Identify which cell holds the provided text, then report its (x, y) central coordinate. 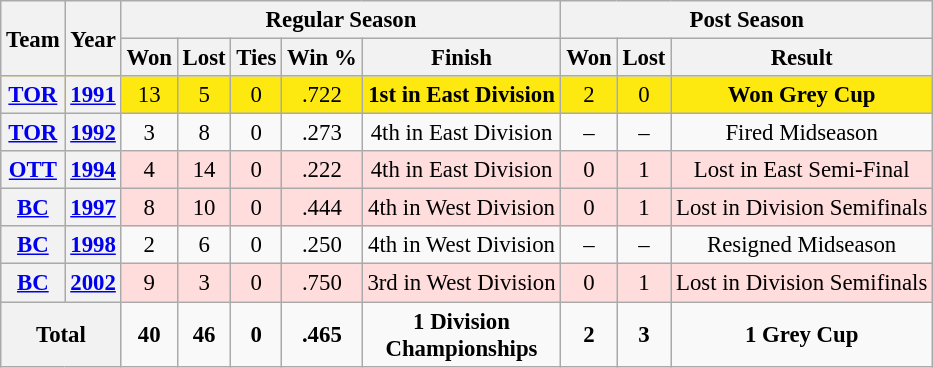
1998 (93, 245)
.273 (322, 133)
.465 (322, 334)
9 (149, 283)
Year (93, 38)
46 (204, 334)
Win % (322, 58)
Fired Midseason (802, 133)
.750 (322, 283)
Won Grey Cup (802, 95)
.250 (322, 245)
4 (149, 170)
.722 (322, 95)
1992 (93, 133)
1 Grey Cup (802, 334)
1997 (93, 208)
2002 (93, 283)
6 (204, 245)
Team (33, 38)
.444 (322, 208)
Lost in East Semi-Final (802, 170)
.222 (322, 170)
Post Season (747, 20)
OTT (33, 170)
13 (149, 95)
10 (204, 208)
1 DivisionChampionships (462, 334)
Finish (462, 58)
Regular Season (341, 20)
1st in East Division (462, 95)
1994 (93, 170)
40 (149, 334)
1991 (93, 95)
Result (802, 58)
3rd in West Division (462, 283)
5 (204, 95)
Ties (256, 58)
Resigned Midseason (802, 245)
Total (61, 334)
14 (204, 170)
